Pinpoint the cell where the given text exists, returning its [X, Y] midpoint coordinate. 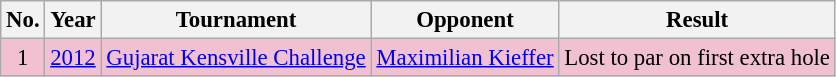
Result [697, 20]
Year [73, 20]
Maximilian Kieffer [465, 58]
1 [23, 58]
No. [23, 20]
Gujarat Kensville Challenge [236, 58]
2012 [73, 58]
Tournament [236, 20]
Opponent [465, 20]
Lost to par on first extra hole [697, 58]
